Identify which cell holds the provided text, then report its [X, Y] central coordinate. 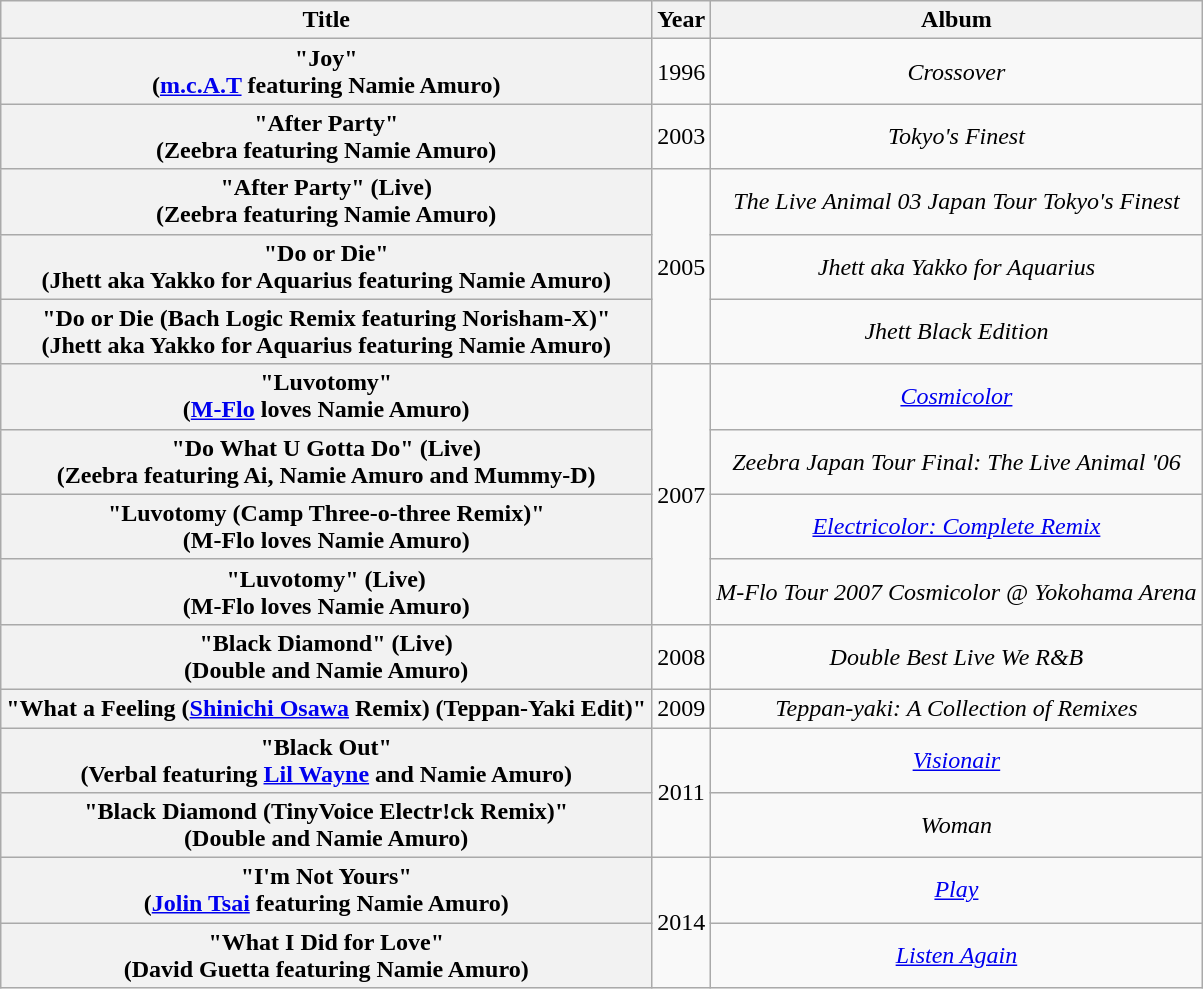
"Black Diamond (TinyVoice Electr!ck Remix)"(Double and Namie Amuro) [326, 826]
Cosmicolor [956, 396]
Play [956, 890]
"Do or Die"(Jhett aka Yakko for Aquarius featuring Namie Amuro) [326, 266]
"Black Diamond" (Live)(Double and Namie Amuro) [326, 656]
2003 [682, 136]
Woman [956, 826]
"What I Did for Love"(David Guetta featuring Namie Amuro) [326, 956]
2014 [682, 923]
"What a Feeling (Shinichi Osawa Remix) (Teppan-Yaki Edit)" [326, 708]
Zeebra Japan Tour Final: The Live Animal '06 [956, 462]
Teppan-yaki: A Collection of Remixes [956, 708]
"Luvotomy (Camp Three-o-three Remix)"(M-Flo loves Namie Amuro) [326, 526]
Listen Again [956, 956]
"Do or Die (Bach Logic Remix featuring Norisham-X)"(Jhett aka Yakko for Aquarius featuring Namie Amuro) [326, 332]
"After Party" (Live)(Zeebra featuring Namie Amuro) [326, 202]
2011 [682, 793]
The Live Animal 03 Japan Tour Tokyo's Finest [956, 202]
Jhett aka Yakko for Aquarius [956, 266]
Year [682, 20]
"Luvotomy" (Live)(M-Flo loves Namie Amuro) [326, 592]
Title [326, 20]
"Luvotomy"(M-Flo loves Namie Amuro) [326, 396]
2007 [682, 494]
"Do What U Gotta Do" (Live)(Zeebra featuring Ai, Namie Amuro and Mummy-D) [326, 462]
Album [956, 20]
"I'm Not Yours"(Jolin Tsai featuring Namie Amuro) [326, 890]
Visionair [956, 760]
1996 [682, 72]
Jhett Black Edition [956, 332]
2005 [682, 266]
"Joy"(m.c.A.T featuring Namie Amuro) [326, 72]
"Black Out"(Verbal featuring Lil Wayne and Namie Amuro) [326, 760]
2008 [682, 656]
Electricolor: Complete Remix [956, 526]
M-Flo Tour 2007 Cosmicolor @ Yokohama Arena [956, 592]
Double Best Live We R&B [956, 656]
Tokyo's Finest [956, 136]
Crossover [956, 72]
2009 [682, 708]
"After Party"(Zeebra featuring Namie Amuro) [326, 136]
